Scan for the cell matching the given text and deliver its [x, y] coordinate at center. 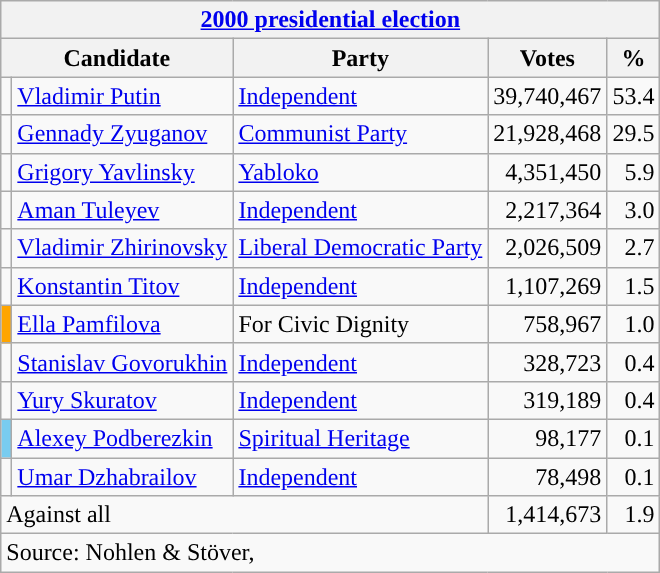
5.9 [634, 172]
1,107,269 [548, 286]
Yury Skuratov [122, 400]
Spiritual Heritage [360, 438]
758,967 [548, 324]
Against all [244, 515]
53.4 [634, 96]
1.9 [634, 515]
1.0 [634, 324]
29.5 [634, 134]
Party [360, 58]
Communist Party [360, 134]
2000 presidential election [330, 20]
1.5 [634, 286]
Stanislav Govorukhin [122, 362]
21,928,468 [548, 134]
Liberal Democratic Party [360, 248]
Vladimir Putin [122, 96]
Ella Pamfilova [122, 324]
319,189 [548, 400]
Gennady Zyuganov [122, 134]
78,498 [548, 477]
Aman Tuleyev [122, 210]
For Civic Dignity [360, 324]
2,217,364 [548, 210]
98,177 [548, 438]
Alexey Podberezkin [122, 438]
Votes [548, 58]
Candidate [117, 58]
2.7 [634, 248]
Source: Nohlen & Stöver, [330, 553]
Grigory Yavlinsky [122, 172]
328,723 [548, 362]
4,351,450 [548, 172]
Umar Dzhabrailov [122, 477]
1,414,673 [548, 515]
39,740,467 [548, 96]
2,026,509 [548, 248]
Yabloko [360, 172]
Vladimir Zhirinovsky [122, 248]
Konstantin Titov [122, 286]
% [634, 58]
3.0 [634, 210]
